Pinpoint the cell where the given text exists, returning its [X, Y] midpoint coordinate. 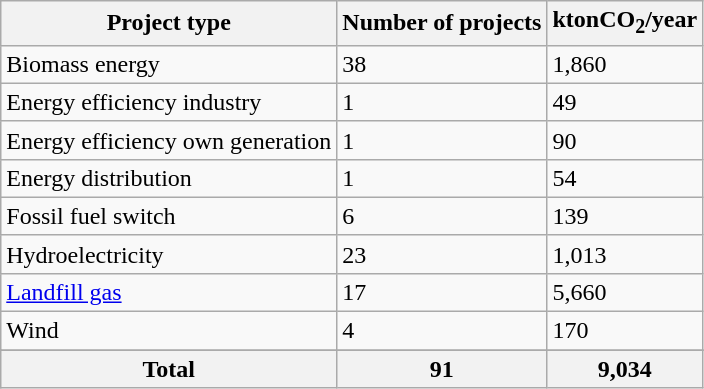
Energy distribution [169, 178]
Landfill gas [169, 292]
6 [442, 216]
54 [625, 178]
38 [442, 64]
1,013 [625, 254]
49 [625, 102]
1,860 [625, 64]
170 [625, 331]
91 [442, 369]
23 [442, 254]
17 [442, 292]
Energy efficiency own generation [169, 140]
139 [625, 216]
ktonCO2/year [625, 23]
Project type [169, 23]
Total [169, 369]
Fossil fuel switch [169, 216]
5,660 [625, 292]
Hydroelectricity [169, 254]
Biomass energy [169, 64]
Energy efficiency industry [169, 102]
Wind [169, 331]
9,034 [625, 369]
4 [442, 331]
90 [625, 140]
Number of projects [442, 23]
